Capture the cell that displays the provided text and extract its [x, y] central coordinate. 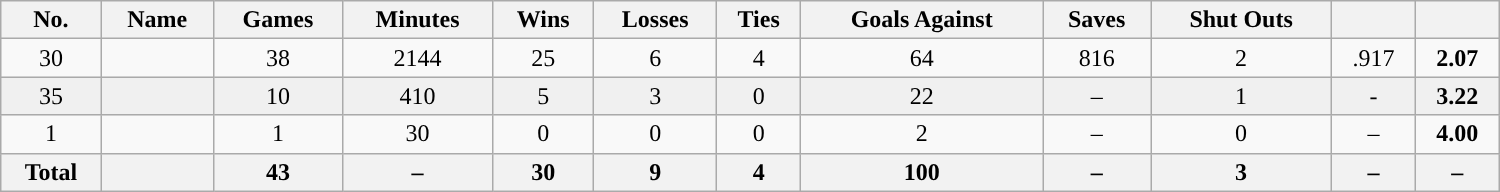
.917 [1373, 58]
2.07 [1457, 58]
64 [922, 58]
35 [51, 96]
816 [1097, 58]
10 [278, 96]
No. [51, 20]
Name [157, 20]
Minutes [417, 20]
Games [278, 20]
38 [278, 58]
5 [544, 96]
- [1373, 96]
Ties [759, 20]
22 [922, 96]
100 [922, 172]
Shut Outs [1242, 20]
6 [656, 58]
4.00 [1457, 134]
Saves [1097, 20]
Losses [656, 20]
43 [278, 172]
Total [51, 172]
9 [656, 172]
Goals Against [922, 20]
Wins [544, 20]
410 [417, 96]
25 [544, 58]
2144 [417, 58]
3.22 [1457, 96]
